Return (X, Y) of the center of cell containing provided text 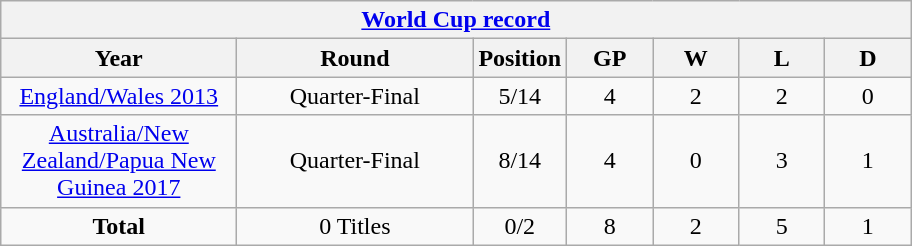
World Cup record (456, 20)
0 Titles (355, 226)
Position (520, 58)
GP (610, 58)
England/Wales 2013 (119, 96)
8 (610, 226)
5 (782, 226)
Total (119, 226)
W (696, 58)
0/2 (520, 226)
3 (782, 161)
Year (119, 58)
Round (355, 58)
Australia/New Zealand/Papua New Guinea 2017 (119, 161)
8/14 (520, 161)
L (782, 58)
D (868, 58)
5/14 (520, 96)
